Detect which cell encompasses the target text, then output its [X, Y] center coordinate. 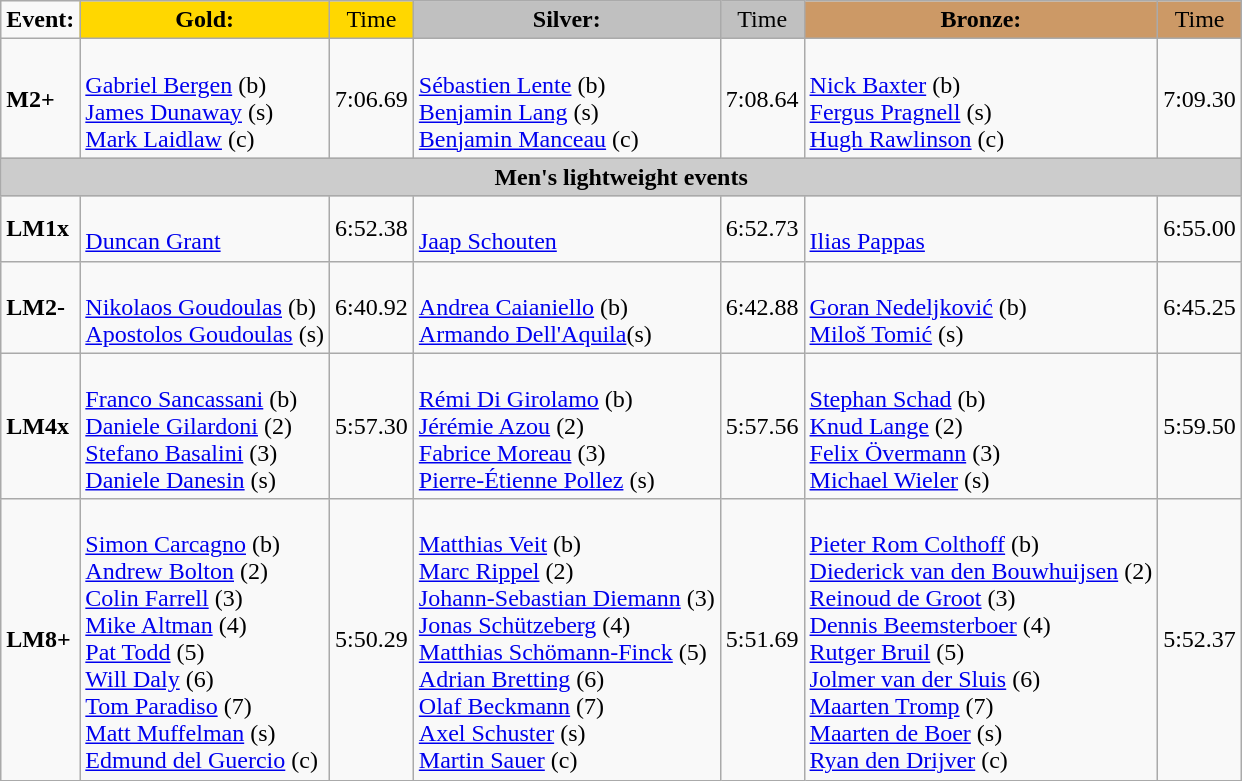
6:55.00 [1200, 228]
LM1x [40, 228]
Gold: [205, 20]
Rémi Di Girolamo (b) Jérémie Azou (2) Fabrice Moreau (3) Pierre-Étienne Pollez (s) [566, 426]
5:51.69 [762, 640]
Silver: [566, 20]
Men's lightweight events [622, 177]
5:59.50 [1200, 426]
LM8+ [40, 640]
7:08.64 [762, 98]
Gabriel Bergen (b) James Dunaway (s) Mark Laidlaw (c) [205, 98]
6:42.88 [762, 307]
6:52.73 [762, 228]
5:57.56 [762, 426]
Nick Baxter (b) Fergus Pragnell (s) Hugh Rawlinson (c) [981, 98]
Stephan Schad (b) Knud Lange (2) Felix Övermann (3) Michael Wieler (s) [981, 426]
6:52.38 [372, 228]
LM4x [40, 426]
Duncan Grant [205, 228]
LM2- [40, 307]
7:06.69 [372, 98]
6:45.25 [1200, 307]
5:50.29 [372, 640]
Jaap Schouten [566, 228]
M2+ [40, 98]
Bronze: [981, 20]
5:57.30 [372, 426]
Ilias Pappas [981, 228]
Franco Sancassani (b) Daniele Gilardoni (2) Stefano Basalini (3) Daniele Danesin (s) [205, 426]
5:52.37 [1200, 640]
Event: [40, 20]
7:09.30 [1200, 98]
Sébastien Lente (b) Benjamin Lang (s) Benjamin Manceau (c) [566, 98]
Andrea Caianiello (b) Armando Dell'Aquila(s) [566, 307]
Goran Nedeljković (b) Miloš Tomić (s) [981, 307]
Nikolaos Goudoulas (b) Apostolos Goudoulas (s) [205, 307]
6:40.92 [372, 307]
